Search for the cell housing the specified text and yield its [x, y] center coordinate. 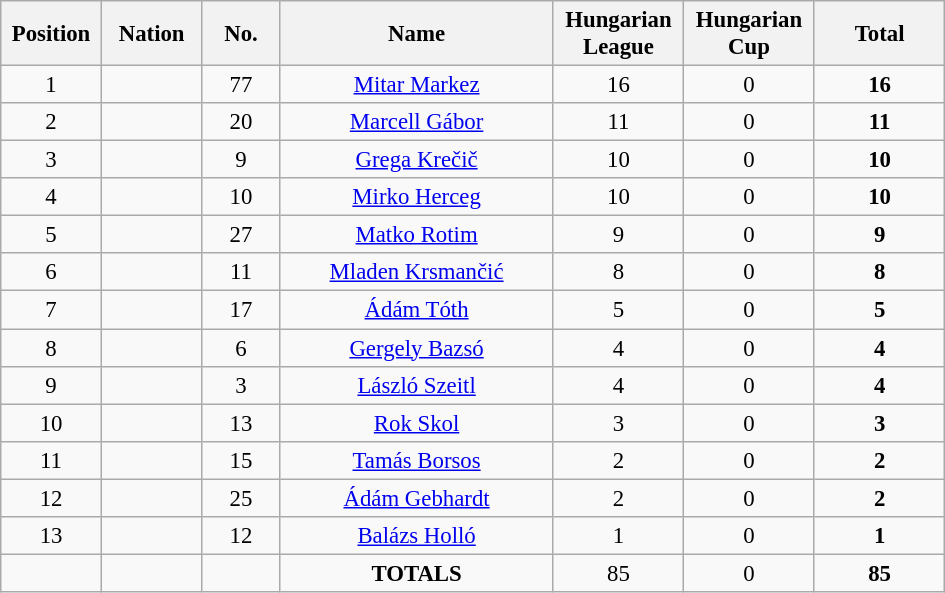
Mladen Krsmančić [416, 273]
Hungarian Cup [750, 34]
Total [880, 34]
20 [241, 122]
Ádám Gebhardt [416, 498]
Grega Krečič [416, 160]
Marcell Gábor [416, 122]
77 [241, 85]
7 [52, 310]
25 [241, 498]
Name [416, 34]
TOTALS [416, 573]
Matko Rotim [416, 235]
Tamás Borsos [416, 460]
15 [241, 460]
Ádám Tóth [416, 310]
17 [241, 310]
Balázs Holló [416, 536]
Gergely Bazsó [416, 348]
Nation [152, 34]
Rok Skol [416, 423]
No. [241, 34]
László Szeitl [416, 385]
Position [52, 34]
Hungarian League [618, 34]
27 [241, 235]
Mirko Herceg [416, 197]
Mitar Markez [416, 85]
